Identify which cell holds the provided text, then report its (X, Y) central coordinate. 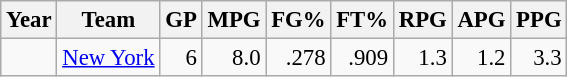
.278 (298, 58)
PPG (539, 20)
RPG (422, 20)
APG (482, 20)
.909 (362, 58)
8.0 (234, 58)
1.2 (482, 58)
6 (181, 58)
3.3 (539, 58)
FT% (362, 20)
Year (29, 20)
New York (108, 58)
1.3 (422, 58)
FG% (298, 20)
MPG (234, 20)
GP (181, 20)
Team (108, 20)
